Identify which cell holds the provided text, then report its (X, Y) central coordinate. 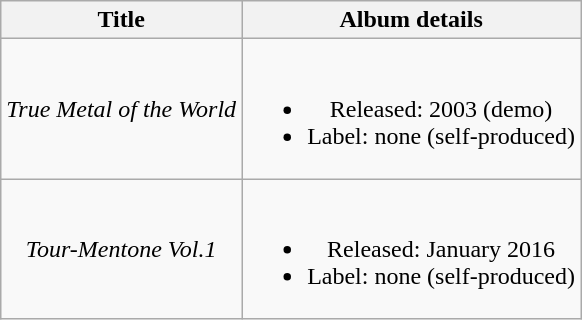
Released: January 2016Label: none (self-produced) (412, 249)
Album details (412, 20)
Title (122, 20)
True Metal of the World (122, 109)
Released: 2003 (demo)Label: none (self-produced) (412, 109)
Tour-Mentone Vol.1 (122, 249)
